Locate the cell with the specified text and output its (x, y) center coordinate. 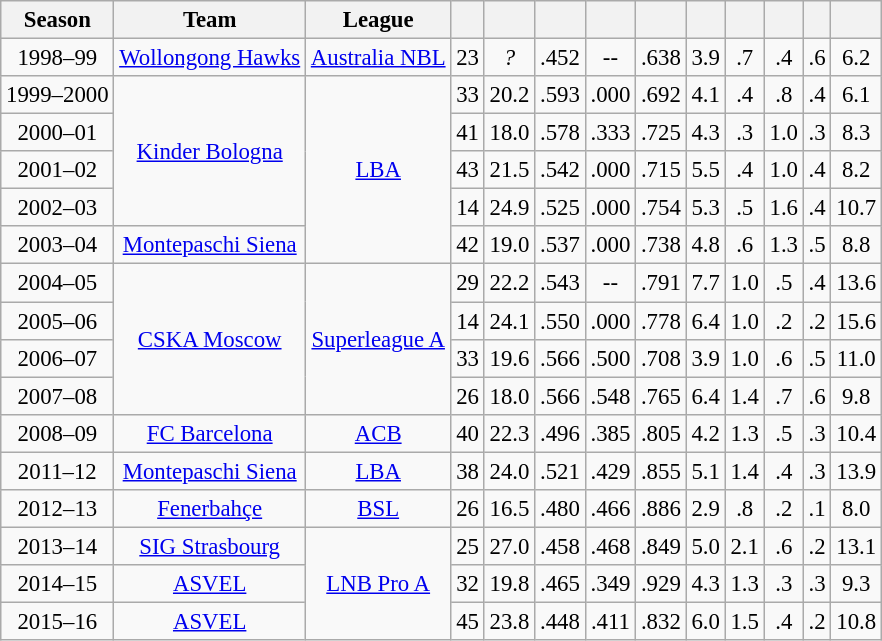
BSL (378, 509)
.548 (610, 396)
19.0 (509, 245)
Season (58, 20)
.521 (560, 471)
4.1 (706, 95)
2002–03 (58, 208)
2.9 (706, 509)
Australia NBL (378, 58)
.593 (560, 95)
6.0 (706, 621)
43 (468, 170)
2.1 (744, 546)
24.9 (509, 208)
2013–14 (58, 546)
23.8 (509, 621)
.448 (560, 621)
.466 (610, 509)
.886 (661, 509)
25 (468, 546)
.542 (560, 170)
8.8 (856, 245)
.738 (661, 245)
ACB (378, 433)
.805 (661, 433)
.765 (661, 396)
19.6 (509, 358)
21.5 (509, 170)
Superleague A (378, 339)
22.3 (509, 433)
.725 (661, 133)
2000–01 (58, 133)
2001–02 (58, 170)
9.3 (856, 584)
10.7 (856, 208)
.708 (661, 358)
2014–15 (58, 584)
.500 (610, 358)
.849 (661, 546)
.1 (817, 509)
10.8 (856, 621)
5.3 (706, 208)
.429 (610, 471)
.468 (610, 546)
13.6 (856, 283)
8.2 (856, 170)
.832 (661, 621)
.778 (661, 321)
2006–07 (58, 358)
.543 (560, 283)
.692 (661, 95)
.525 (560, 208)
40 (468, 433)
22.2 (509, 283)
Wollongong Hawks (210, 58)
.385 (610, 433)
Team (210, 20)
4.2 (706, 433)
8.0 (856, 509)
.411 (610, 621)
1.5 (744, 621)
CSKA Moscow (210, 339)
.465 (560, 584)
13.9 (856, 471)
.496 (560, 433)
2012–13 (58, 509)
19.8 (509, 584)
.349 (610, 584)
.333 (610, 133)
SIG Strasbourg (210, 546)
5.0 (706, 546)
League (378, 20)
32 (468, 584)
1.6 (784, 208)
15.6 (856, 321)
38 (468, 471)
.638 (661, 58)
27.0 (509, 546)
4.8 (706, 245)
6.1 (856, 95)
.715 (661, 170)
Fenerbahçe (210, 509)
11.0 (856, 358)
.550 (560, 321)
13.1 (856, 546)
2015–16 (58, 621)
2003–04 (58, 245)
45 (468, 621)
5.1 (706, 471)
.929 (661, 584)
2004–05 (58, 283)
23 (468, 58)
42 (468, 245)
6.2 (856, 58)
2008–09 (58, 433)
2007–08 (58, 396)
.754 (661, 208)
.578 (560, 133)
29 (468, 283)
LNB Pro A (378, 584)
.452 (560, 58)
.480 (560, 509)
5.5 (706, 170)
.458 (560, 546)
20.2 (509, 95)
10.4 (856, 433)
? (509, 58)
1998–99 (58, 58)
.791 (661, 283)
.537 (560, 245)
1999–2000 (58, 95)
2011–12 (58, 471)
41 (468, 133)
FC Barcelona (210, 433)
9.8 (856, 396)
24.1 (509, 321)
8.3 (856, 133)
.855 (661, 471)
Kinder Bologna (210, 151)
16.5 (509, 509)
2005–06 (58, 321)
7.7 (706, 283)
24.0 (509, 471)
